Search for the cell housing the specified text and yield its [X, Y] center coordinate. 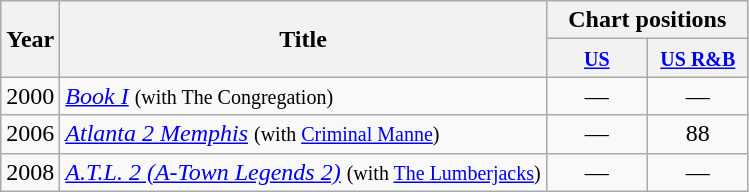
A.T.L. 2 (A-Town Legends 2) (with The Lumberjacks) [303, 172]
2000 [30, 96]
Title [303, 39]
Book I (with The Congregation) [303, 96]
US [596, 58]
US R&B [698, 58]
Atlanta 2 Memphis (with Criminal Manne) [303, 134]
2008 [30, 172]
2006 [30, 134]
Chart positions [647, 20]
88 [698, 134]
Year [30, 39]
